Identify which cell holds the provided text, then report its (X, Y) central coordinate. 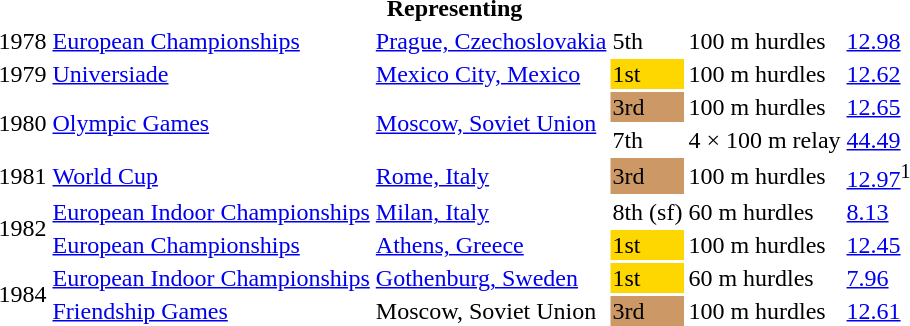
8th (sf) (648, 212)
5th (648, 41)
World Cup (211, 176)
7th (648, 140)
Olympic Games (211, 124)
Rome, Italy (491, 176)
Mexico City, Mexico (491, 74)
Athens, Greece (491, 245)
Universiade (211, 74)
Friendship Games (211, 311)
Prague, Czechoslovakia (491, 41)
Milan, Italy (491, 212)
Gothenburg, Sweden (491, 278)
4 × 100 m relay (764, 140)
